Provide the [X, Y] coordinate of the cell's center where the given text is located.  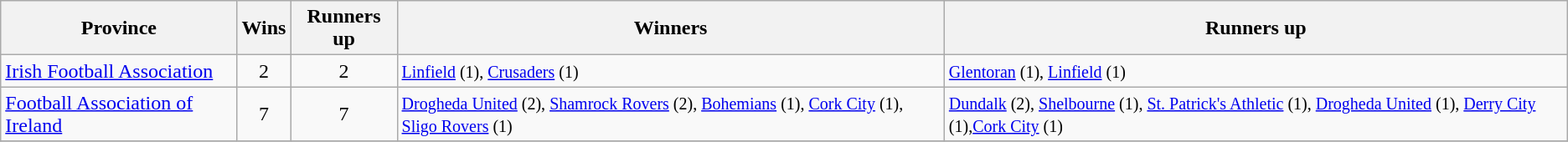
Dundalk (2), Shelbourne (1), St. Patrick's Athletic (1), Drogheda United (1), Derry City (1),Cork City (1) [1256, 114]
Football Association of Ireland [119, 114]
Wins [264, 28]
Irish Football Association [119, 71]
Winners [670, 28]
Glentoran (1), Linfield (1) [1256, 71]
Drogheda United (2), Shamrock Rovers (2), Bohemians (1), Cork City (1), Sligo Rovers (1) [670, 114]
Province [119, 28]
Linfield (1), Crusaders (1) [670, 71]
